Provide the (x, y) coordinate of the cell's center where the given text is located.  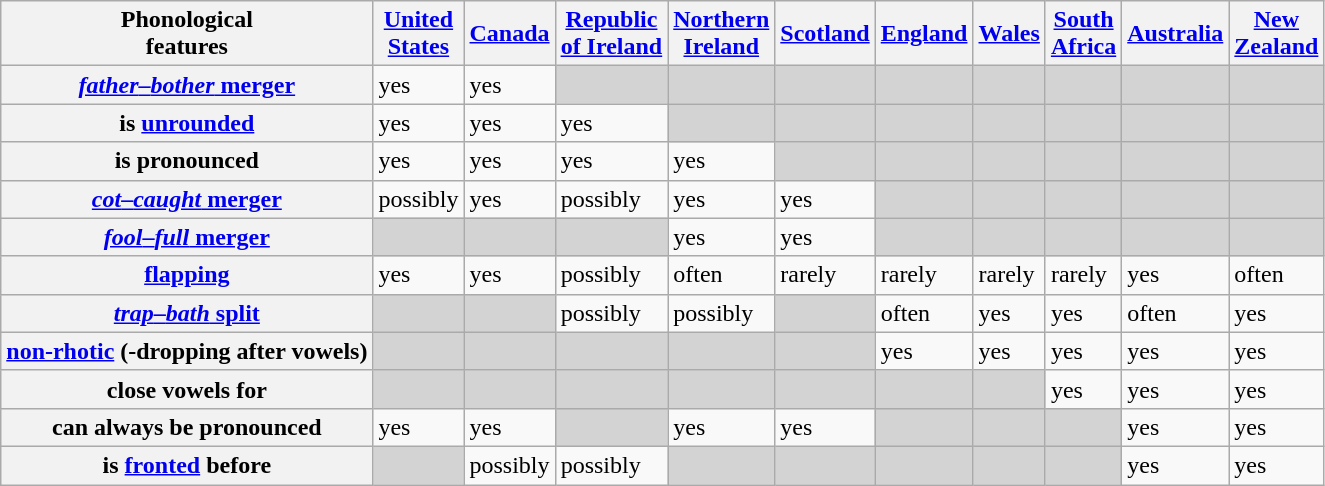
can always be pronounced (187, 427)
UnitedStates (418, 34)
Republicof Ireland (612, 34)
England (924, 34)
Wales (1009, 34)
SouthAfrica (1083, 34)
father–bother merger (187, 85)
trap–bath split (187, 313)
is unrounded (187, 123)
non-rhotic (-dropping after vowels) (187, 351)
flapping (187, 275)
Canada (510, 34)
fool–full merger (187, 237)
Phonologicalfeatures (187, 34)
cot–caught merger (187, 199)
close vowels for (187, 389)
is pronounced (187, 161)
Australia (1176, 34)
is fronted before (187, 465)
NorthernIreland (722, 34)
NewZealand (1276, 34)
Scotland (825, 34)
